Locate the cell with the specified text and output its (x, y) center coordinate. 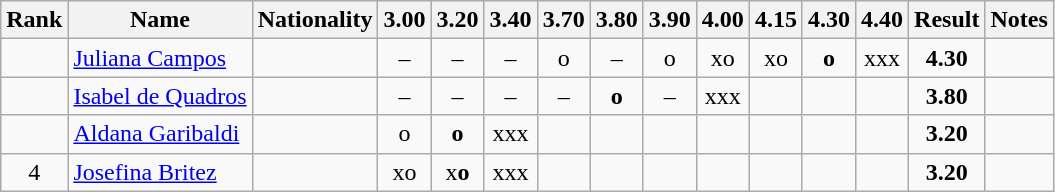
Aldana Garibaldi (160, 134)
Name (160, 20)
4.40 (882, 20)
Result (947, 20)
Nationality (315, 20)
3.90 (670, 20)
Notes (1019, 20)
4 (34, 172)
Rank (34, 20)
Josefina Britez (160, 172)
Isabel de Quadros (160, 96)
3.70 (564, 20)
Juliana Campos (160, 58)
3.40 (510, 20)
4.15 (776, 20)
3.00 (404, 20)
4.00 (722, 20)
